Pinpoint the cell where the given text exists, returning its (x, y) midpoint coordinate. 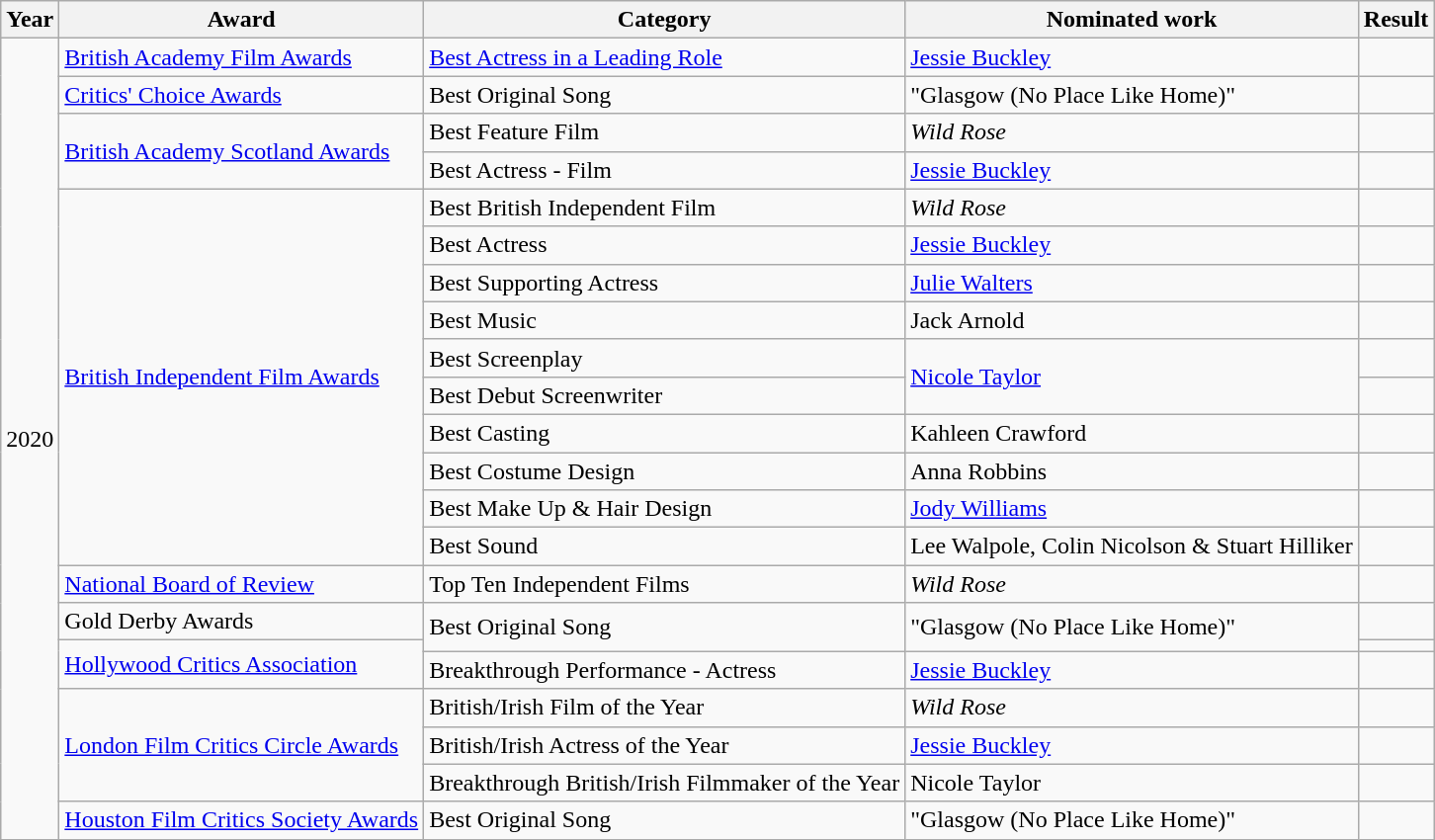
Top Ten Independent Films (664, 584)
Best Make Up & Hair Design (664, 509)
Best Costume Design (664, 471)
Best Screenplay (664, 358)
Nominated work (1133, 20)
National Board of Review (241, 584)
Category (664, 20)
Hollywood Critics Association (241, 664)
Jody Williams (1133, 509)
Gold Derby Awards (241, 622)
2020 (30, 439)
Lee Walpole, Colin Nicolson & Stuart Hilliker (1133, 546)
Best Feature Film (664, 132)
British/Irish Actress of the Year (664, 745)
Critics' Choice Awards (241, 95)
Anna Robbins (1133, 471)
Jack Arnold (1133, 320)
Best Supporting Actress (664, 283)
Year (30, 20)
London Film Critics Circle Awards (241, 745)
Kahleen Crawford (1133, 433)
Breakthrough Performance - Actress (664, 670)
Best Casting (664, 433)
Best British Independent Film (664, 208)
British Academy Scotland Awards (241, 151)
Best Actress - Film (664, 170)
Award (241, 20)
Best Sound (664, 546)
Julie Walters (1133, 283)
British Academy Film Awards (241, 57)
Houston Film Critics Society Awards (241, 820)
Best Debut Screenwriter (664, 395)
Breakthrough British/Irish Filmmaker of the Year (664, 783)
Best Actress (664, 245)
British/Irish Film of the Year (664, 708)
Result (1395, 20)
Best Music (664, 320)
British Independent Film Awards (241, 378)
Best Actress in a Leading Role (664, 57)
